Scan for the cell matching the given text and deliver its [x, y] coordinate at center. 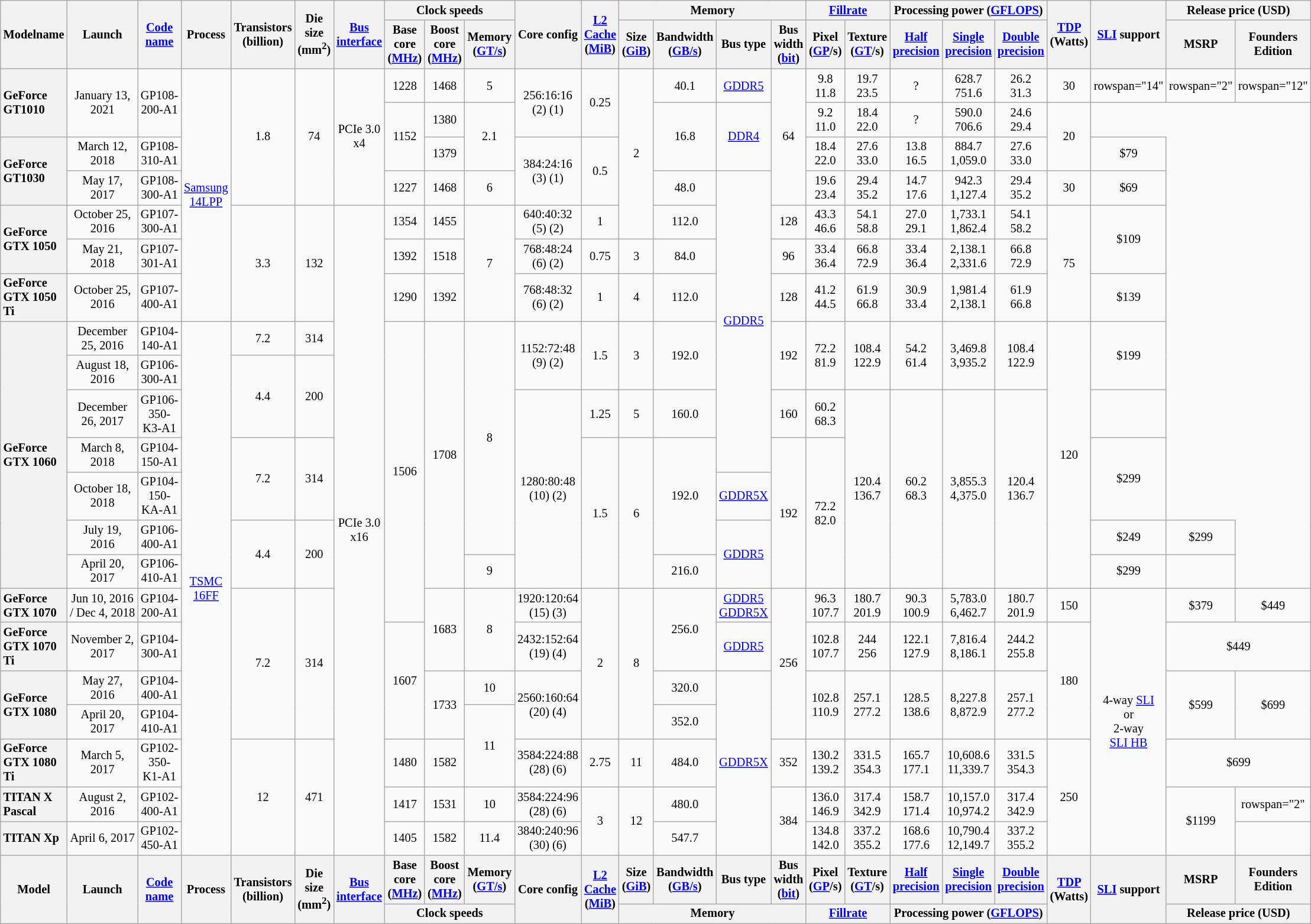
1280:80:48(10) (2) [548, 489]
1.8 [263, 137]
0.75 [600, 256]
May 17, 2017 [102, 188]
41.244.5 [826, 297]
54.261.4 [917, 355]
1405 [404, 838]
GP102-400-A1 [160, 804]
December 26, 2017 [102, 414]
160.0 [685, 414]
August 18, 2016 [102, 372]
320.0 [685, 688]
3840:240:96(30) (6) [548, 838]
24.629.4 [1021, 119]
90.3100.9 [917, 605]
180 [1069, 680]
1.25 [600, 414]
2,138.12,331.6 [969, 256]
352.0 [685, 722]
rowspan="14" [1128, 86]
547.7 [685, 838]
102.8107.7 [826, 646]
1683 [445, 629]
20 [1069, 136]
102.8110.9 [826, 705]
GP108-300-A1 [160, 188]
March 12, 2018 [102, 154]
GP104-200-A1 [160, 605]
GP104-400-A1 [160, 688]
TITAN Xp [34, 838]
10,608.611,339.7 [969, 763]
1290 [404, 297]
Modelname [34, 34]
160 [789, 414]
March 8, 2018 [102, 455]
2560:160:64 (20) (4) [548, 705]
1152 [404, 136]
1,733.11,862.4 [969, 222]
250 [1069, 797]
590.0706.6 [969, 119]
3584:224:96 (28) (6) [548, 804]
$69 [1128, 188]
9 [490, 571]
150 [1069, 605]
GP104-150-A1 [160, 455]
48.0 [685, 188]
43.346.6 [826, 222]
4 [636, 297]
$1199 [1200, 821]
1,981.42,138.1 [969, 297]
1607 [404, 680]
GP107-301-A1 [160, 256]
$109 [1128, 239]
9.811.8 [826, 86]
3,469.83,935.2 [969, 355]
Samsung14LPP [206, 195]
GP104-150-KA-A1 [160, 496]
$379 [1200, 605]
GeForce GTX 1050 Ti [34, 297]
$199 [1128, 355]
1920:120:64 (15) (3) [548, 605]
1506 [404, 472]
942.31,127.4 [969, 188]
130.2139.2 [826, 763]
2.75 [600, 763]
$249 [1128, 537]
1354 [404, 222]
132 [314, 262]
0.25 [600, 103]
May 21, 2018 [102, 256]
1380 [445, 119]
27.029.1 [917, 222]
1227 [404, 188]
May 27, 2016 [102, 688]
244.2255.8 [1021, 646]
3584:224:88 (28) (6) [548, 763]
7 [490, 262]
165.7177.1 [917, 763]
GDDR5GDDR5X [743, 605]
3,855.34,375.0 [969, 489]
884.71,059.0 [969, 154]
54.158.8 [867, 222]
158.7171.4 [917, 804]
352 [789, 763]
1708 [445, 455]
2.1 [490, 136]
1152:72:48 (9) (2) [548, 355]
256 [789, 663]
Model [34, 889]
March 5, 2017 [102, 763]
GeForce GTX 1070 Ti [34, 646]
54.158.2 [1021, 222]
PCIe 3.0 x4 [360, 137]
July 19, 2016 [102, 537]
TITAN X Pascal [34, 804]
30.933.4 [917, 297]
GeForce GT1030 [34, 170]
GeForce GTX 1080 [34, 705]
13.816.5 [917, 154]
GeForce GTX 1060 [34, 455]
5,783.06,462.7 [969, 605]
GeForce GTX 1080 Ti [34, 763]
1518 [445, 256]
10,157.010,974.2 [969, 804]
640:40:32(5) (2) [548, 222]
14.717.6 [917, 188]
768:48:24 (6) (2) [548, 256]
484.0 [685, 763]
GP107-300-A1 [160, 222]
74 [314, 137]
122.1127.9 [917, 646]
628.7751.6 [969, 86]
GP107-400-A1 [160, 297]
4-way SLIor2-way SLI HB [1128, 722]
768:48:32 (6) (2) [548, 297]
$599 [1200, 705]
7,816.48,186.1 [969, 646]
GP106-410-A1 [160, 571]
August 2, 2016 [102, 804]
GP104-300-A1 [160, 646]
8,227.88,872.9 [969, 705]
84.0 [685, 256]
GP108-310-A1 [160, 154]
January 13, 2021 [102, 103]
96 [789, 256]
480.0 [685, 804]
1228 [404, 86]
168.6177.6 [917, 838]
256.0 [685, 629]
1531 [445, 804]
DDR4 [743, 136]
rowspan="12" [1273, 86]
1733 [445, 705]
December 25, 2016 [102, 338]
1379 [445, 154]
96.3107.7 [826, 605]
GP104-140-A1 [160, 338]
GP108-200-A1 [160, 103]
19.723.5 [867, 86]
216.0 [685, 571]
GeForce GTX 1050 [34, 239]
GP106-350-K3-A1 [160, 414]
April 6, 2017 [102, 838]
$139 [1128, 297]
1417 [404, 804]
GP106-300-A1 [160, 372]
GP102-450-A1 [160, 838]
GeForce GT1010 [34, 103]
11.4 [490, 838]
3.3 [263, 262]
244256 [867, 646]
GP106-400-A1 [160, 537]
72.282.0 [826, 513]
26.231.3 [1021, 86]
136.0146.9 [826, 804]
40.1 [685, 86]
PCIe 3.0 x16 [360, 530]
75 [1069, 262]
384 [789, 821]
120 [1069, 455]
471 [314, 797]
0.5 [600, 170]
TSMC16FF [206, 588]
128.5138.6 [917, 705]
134.8142.0 [826, 838]
GeForce GTX 1070 [34, 605]
72.281.9 [826, 355]
64 [789, 137]
9.211.0 [826, 119]
19.623.4 [826, 188]
$79 [1128, 154]
10,790.412,149.7 [969, 838]
1455 [445, 222]
November 2, 2017 [102, 646]
16.8 [685, 136]
2432:152:64 (19) (4) [548, 646]
1480 [404, 763]
October 18, 2018 [102, 496]
256:16:16 (2) (1) [548, 103]
384:24:16 (3) (1) [548, 170]
GP102-350-K1-A1 [160, 763]
GP104-410-A1 [160, 722]
Jun 10, 2016 / Dec 4, 2018 [102, 605]
